Identify which cell holds the provided text, then report its (x, y) central coordinate. 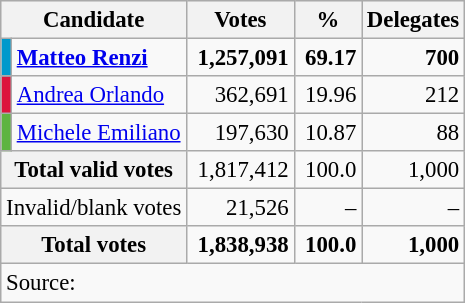
1,257,091 (240, 58)
1,817,412 (240, 170)
1,838,938 (240, 245)
Votes (240, 20)
88 (414, 133)
Andrea Orlando (98, 95)
362,691 (240, 95)
Total valid votes (94, 170)
19.96 (328, 95)
700 (414, 58)
Source: (233, 283)
197,630 (240, 133)
212 (414, 95)
Total votes (94, 245)
10.87 (328, 133)
21,526 (240, 208)
Michele Emiliano (98, 133)
Candidate (94, 20)
69.17 (328, 58)
Matteo Renzi (98, 58)
Invalid/blank votes (94, 208)
% (328, 20)
Delegates (414, 20)
